Identify which cell holds the provided text, then report its [X, Y] central coordinate. 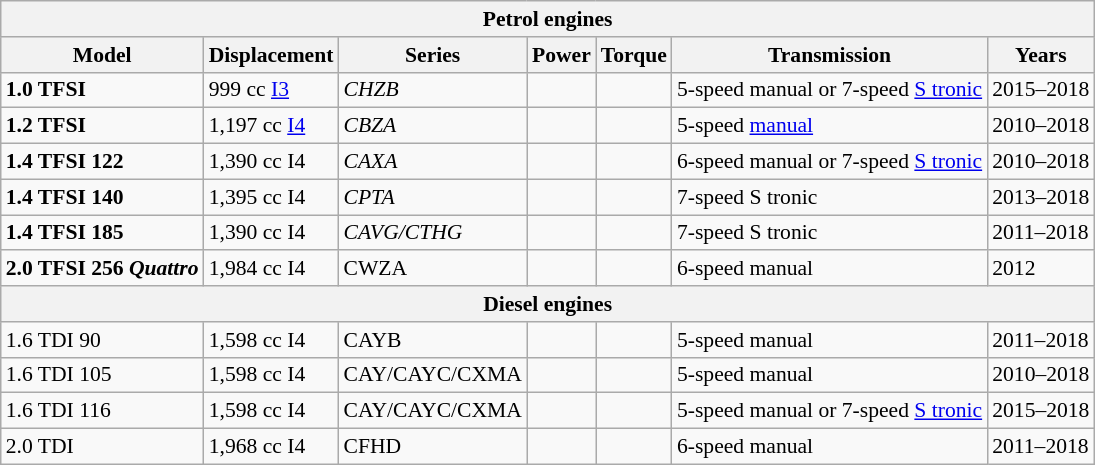
1,984 cc I4 [272, 269]
2.0 TDI [102, 447]
2012 [1040, 269]
CAVG/CTHG [432, 233]
1.4 TFSI 122 [102, 162]
CFHD [432, 447]
Series [432, 55]
1.6 TDI 105 [102, 375]
CPTA [432, 197]
6-speed manual or 7-speed S tronic [830, 162]
1.4 TFSI 140 [102, 197]
CAXA [432, 162]
1.0 TFSI [102, 90]
1.4 TFSI 185 [102, 233]
CBZA [432, 126]
1,395 cc I4 [272, 197]
Model [102, 55]
1,197 cc I4 [272, 126]
1.2 TFSI [102, 126]
1.6 TDI 90 [102, 340]
Years [1040, 55]
1,968 cc I4 [272, 447]
999 cc I3 [272, 90]
2.0 TFSI 256 Quattro [102, 269]
1.6 TDI 116 [102, 411]
2013–2018 [1040, 197]
Displacement [272, 55]
Power [562, 55]
CWZA [432, 269]
Petrol engines [548, 19]
CAYB [432, 340]
Torque [634, 55]
CHZB [432, 90]
Transmission [830, 55]
Diesel engines [548, 304]
